From the cell containing the given text, extract its center point as [X, Y] coordinate. 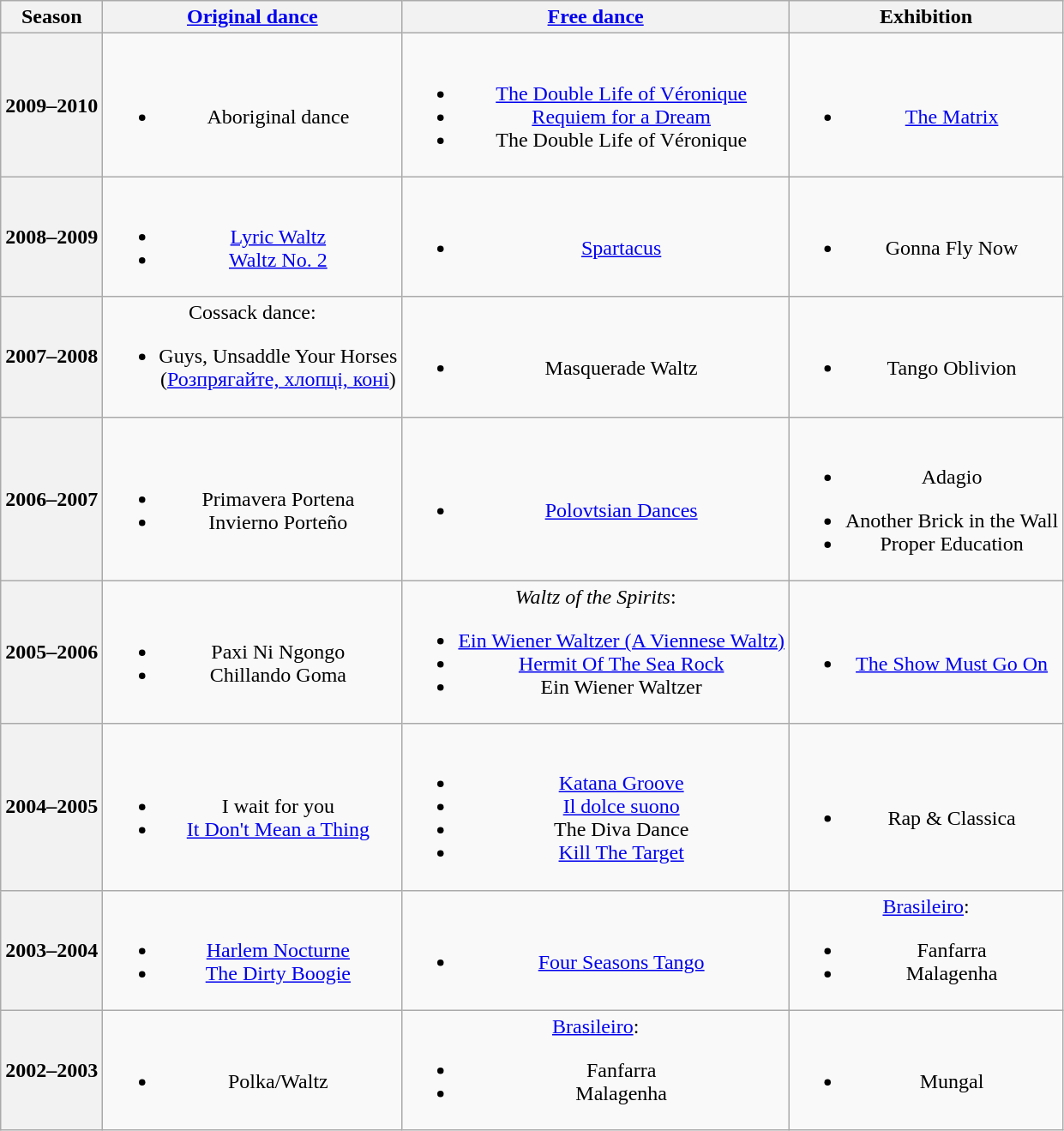
2009–2010 [51, 105]
2002–2003 [51, 1070]
Cossack dance:Guys, Unsaddle Your Horses (Розпрягайте, хлопці, коні) [252, 357]
Adagio Another Brick in the Wall Proper Education [926, 499]
Four Seasons Tango [596, 950]
2007–2008 [51, 357]
Free dance [596, 17]
2004–2005 [51, 807]
Lyric Waltz Waltz No. 2 [252, 237]
The Matrix [926, 105]
Polovtsian Dances [596, 499]
2006–2007 [51, 499]
Polka/Waltz [252, 1070]
Paxi Ni Ngongo Chillando Goma [252, 652]
The Show Must Go On [926, 652]
Exhibition [926, 17]
Rap & Classica [926, 807]
Tango Oblivion [926, 357]
Original dance [252, 17]
The Double Life of Véronique Requiem for a Dream The Double Life of Véronique [596, 105]
Spartacus [596, 237]
Waltz of the Spirits:Ein Wiener Waltzer (A Viennese Waltz) Hermit Of The Sea Rock Ein Wiener Waltzer [596, 652]
Season [51, 17]
Gonna Fly Now [926, 237]
2008–2009 [51, 237]
Katana Groove Il dolce suono The Diva Dance Kill The Target [596, 807]
2003–2004 [51, 950]
2005–2006 [51, 652]
Primavera Portena Invierno Porteño [252, 499]
I wait for youIt Don't Mean a Thing [252, 807]
Mungal [926, 1070]
Aboriginal dance [252, 105]
Harlem NocturneThe Dirty Boogie [252, 950]
Masquerade Waltz [596, 357]
